For the text-containing cell, return its midpoint in [X, Y] coordinate format. 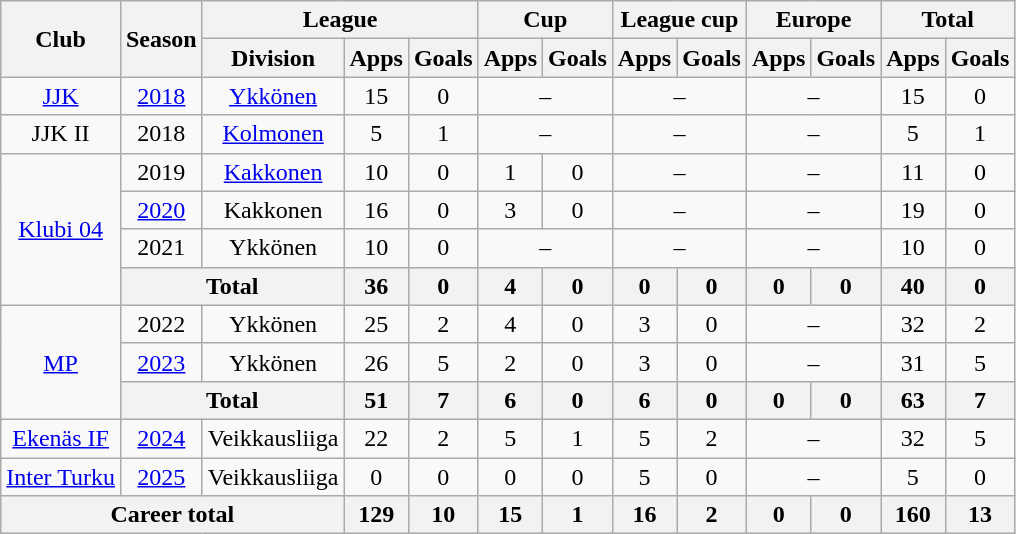
2021 [161, 248]
Klubi 04 [61, 229]
League [340, 20]
Europe [813, 20]
Kolmonen [273, 134]
JJK II [61, 134]
Inter Turku [61, 477]
Ekenäs IF [61, 438]
51 [376, 400]
Division [273, 58]
2020 [161, 210]
13 [980, 515]
League cup [679, 20]
Season [161, 39]
Cup [545, 20]
Club [61, 39]
129 [376, 515]
2019 [161, 172]
22 [376, 438]
2025 [161, 477]
11 [913, 172]
40 [913, 286]
36 [376, 286]
2023 [161, 362]
25 [376, 324]
160 [913, 515]
19 [913, 210]
2022 [161, 324]
MP [61, 362]
31 [913, 362]
2024 [161, 438]
63 [913, 400]
Career total [172, 515]
JJK [61, 96]
26 [376, 362]
